Return the (X, Y) coordinate for the center point of the cell that contains the specified text.  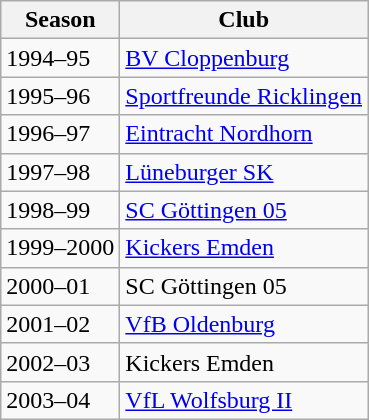
2003–04 (60, 400)
2000–01 (60, 286)
VfB Oldenburg (244, 324)
1994–95 (60, 58)
Eintracht Nordhorn (244, 134)
1996–97 (60, 134)
Season (60, 20)
1999–2000 (60, 248)
2002–03 (60, 362)
Club (244, 20)
Lüneburger SK (244, 172)
VfL Wolfsburg II (244, 400)
Sportfreunde Ricklingen (244, 96)
1997–98 (60, 172)
1998–99 (60, 210)
BV Cloppenburg (244, 58)
2001–02 (60, 324)
1995–96 (60, 96)
